Find where the given text appears and provide that cell's center as [x, y] coordinate. 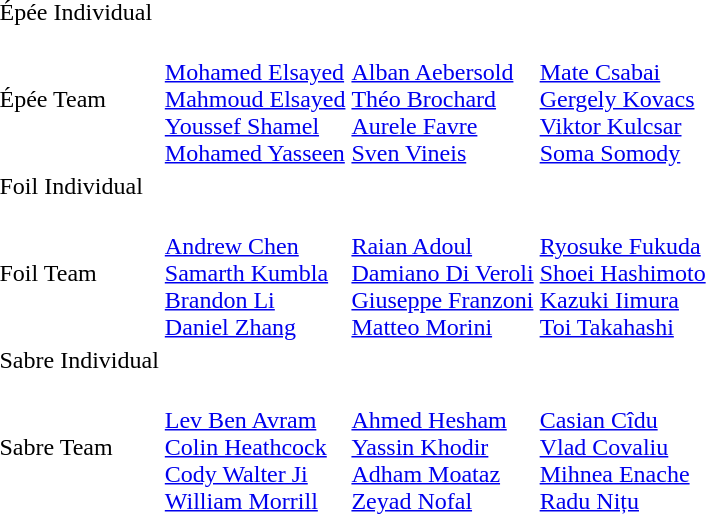
Alban AebersoldThéo BrochardAurele FavreSven Vineis [442, 99]
Mohamed ElsayedMahmoud ElsayedYoussef ShamelMohamed Yasseen [255, 99]
Andrew ChenSamarth KumblaBrandon LiDaniel Zhang [255, 273]
Raian AdoulDamiano Di VeroliGiuseppe FranzoniMatteo Morini [442, 273]
